Return the [x, y] coordinate for the center point of the cell that contains the specified text.  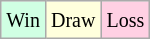
Win [24, 20]
Draw [72, 20]
Loss [126, 20]
